Detect which cell encompasses the target text, then output its (X, Y) center coordinate. 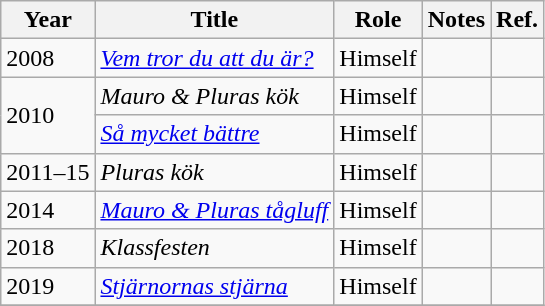
2008 (48, 58)
Year (48, 20)
Så mycket bättre (214, 134)
Mauro & Pluras kök (214, 96)
Title (214, 20)
Stjärnornas stjärna (214, 286)
Mauro & Pluras tågluff (214, 210)
2010 (48, 115)
Klassfesten (214, 248)
Ref. (518, 20)
2011–15 (48, 172)
2018 (48, 248)
Notes (456, 20)
Vem tror du att du är? (214, 58)
Pluras kök (214, 172)
Role (378, 20)
2019 (48, 286)
2014 (48, 210)
